Pinpoint the cell where the given text exists, returning its (x, y) midpoint coordinate. 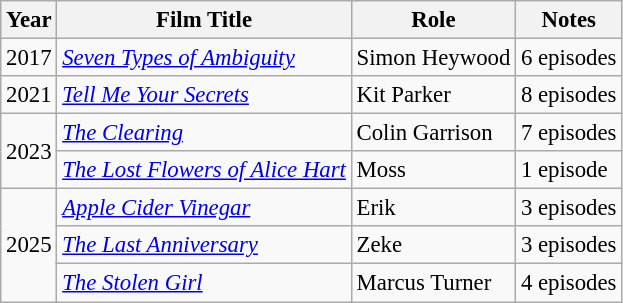
Marcus Turner (433, 283)
6 episodes (569, 58)
2017 (29, 58)
Role (433, 20)
Film Title (204, 20)
Notes (569, 20)
8 episodes (569, 95)
2025 (29, 246)
4 episodes (569, 283)
Colin Garrison (433, 133)
1 episode (569, 170)
Kit Parker (433, 95)
The Last Anniversary (204, 245)
2023 (29, 152)
Apple Cider Vinegar (204, 208)
The Stolen Girl (204, 283)
Year (29, 20)
7 episodes (569, 133)
The Lost Flowers of Alice Hart (204, 170)
Simon Heywood (433, 58)
Erik (433, 208)
Tell Me Your Secrets (204, 95)
Moss (433, 170)
Zeke (433, 245)
The Clearing (204, 133)
Seven Types of Ambiguity (204, 58)
2021 (29, 95)
